For the text-containing cell, return its midpoint in [x, y] coordinate format. 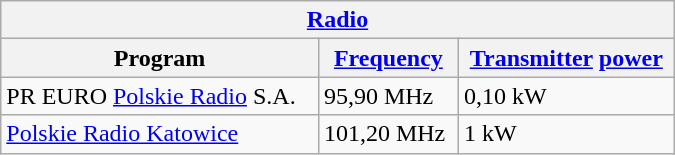
95,90 MHz [388, 96]
1 kW [566, 134]
Radio [338, 20]
Transmitter power [566, 58]
PR EURO Polskie Radio S.A. [160, 96]
Program [160, 58]
0,10 kW [566, 96]
Frequency [388, 58]
101,20 MHz [388, 134]
Polskie Radio Katowice [160, 134]
